Return the [x, y] coordinate for the center point of the cell that contains the specified text.  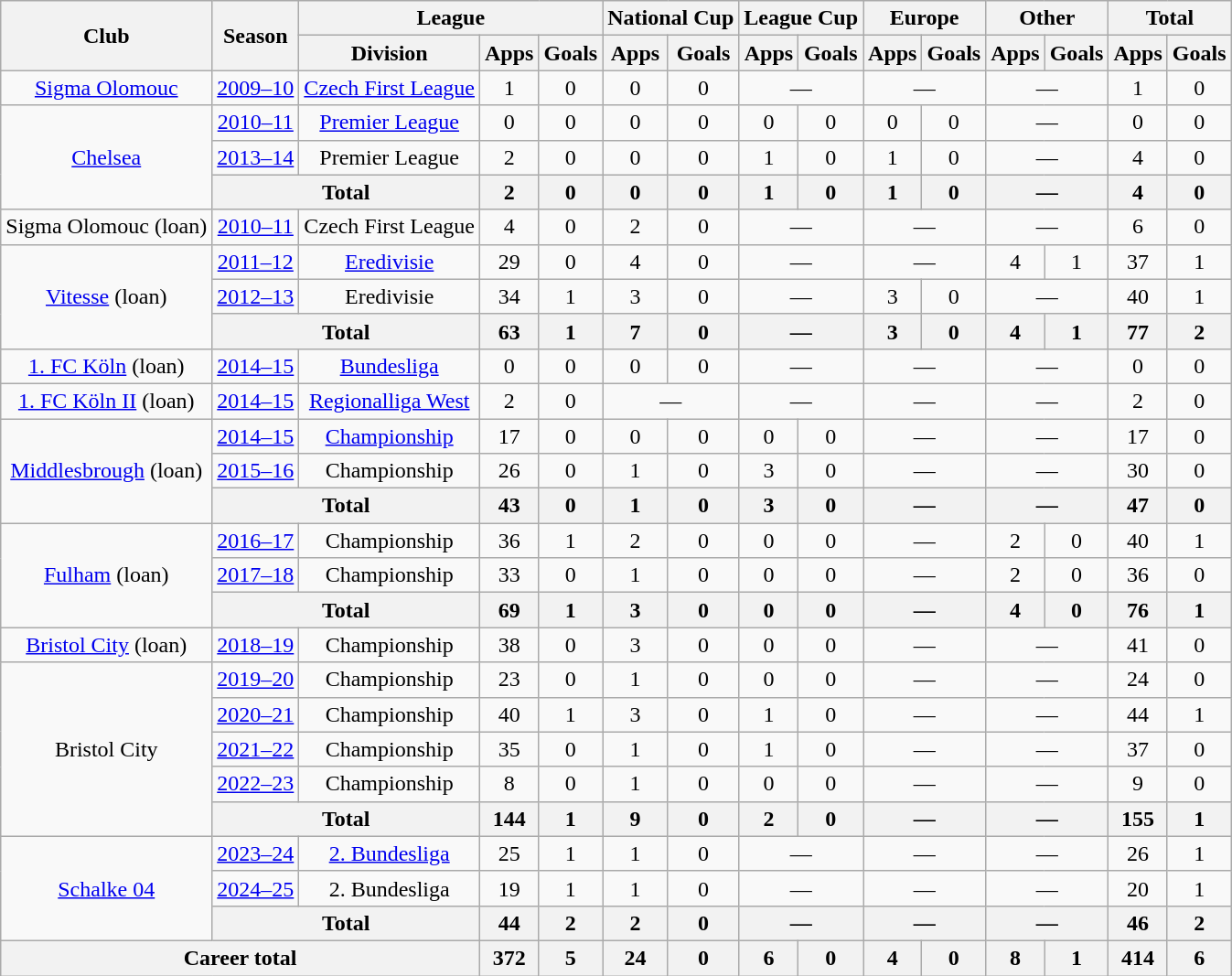
2009–10 [256, 88]
2022–23 [256, 784]
Sigma Olomouc (loan) [106, 227]
Fulham (loan) [106, 575]
38 [509, 645]
Division [390, 53]
41 [1138, 645]
Bristol City [106, 749]
155 [1138, 819]
2017–18 [256, 575]
47 [1138, 506]
2023–24 [256, 853]
2016–17 [256, 541]
Sigma Olomouc [106, 88]
National Cup [671, 18]
5 [571, 958]
77 [1138, 331]
34 [509, 296]
Bristol City (loan) [106, 645]
29 [509, 262]
2013–14 [256, 157]
414 [1138, 958]
Middlesbrough (loan) [106, 471]
2012–13 [256, 296]
63 [509, 331]
23 [509, 680]
League Cup [801, 18]
Other [1047, 18]
35 [509, 749]
Schalke 04 [106, 888]
2020–21 [256, 714]
1. FC Köln II (loan) [106, 401]
Regionalliga West [390, 401]
League [451, 18]
Europe [925, 18]
2021–22 [256, 749]
Club [106, 36]
2011–12 [256, 262]
Bundesliga [390, 366]
Career total [241, 958]
2018–19 [256, 645]
7 [636, 331]
20 [1138, 888]
76 [1138, 610]
2019–20 [256, 680]
25 [509, 853]
2015–16 [256, 471]
2024–25 [256, 888]
Vitesse (loan) [106, 296]
Season [256, 36]
144 [509, 819]
Chelsea [106, 157]
69 [509, 610]
43 [509, 506]
1. FC Köln (loan) [106, 366]
33 [509, 575]
19 [509, 888]
46 [1138, 923]
30 [1138, 471]
372 [509, 958]
